Extract the (X, Y) coordinate from the center of the cell holding the provided text.  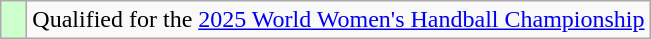
Qualified for the 2025 World Women's Handball Championship (338, 20)
